Locate the cell with the specified text and output its (x, y) center coordinate. 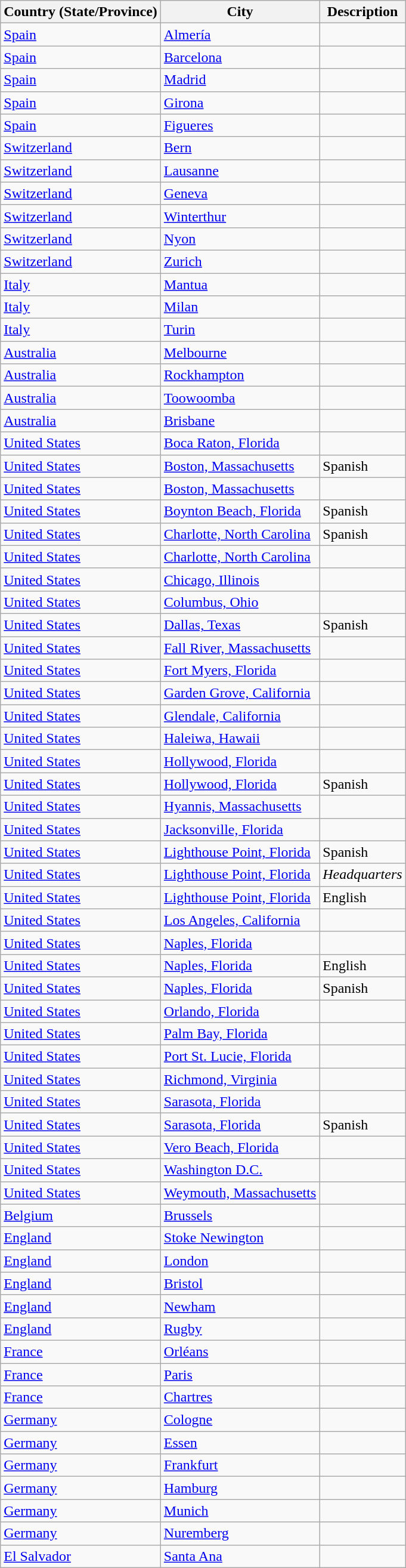
Glendale, California (240, 716)
Port St. Lucie, Florida (240, 1057)
Nuremberg (240, 1533)
Vero Beach, Florida (240, 1147)
Girona (240, 103)
Chartres (240, 1397)
Frankfurt (240, 1465)
Newham (240, 1306)
Munich (240, 1511)
Lausanne (240, 171)
Paris (240, 1374)
Barcelona (240, 57)
Hamburg (240, 1488)
Boca Raton, Florida (240, 443)
Weymouth, Massachusetts (240, 1193)
Essen (240, 1443)
Hyannis, Massachusetts (240, 807)
Jacksonville, Florida (240, 829)
Columbus, Ohio (240, 602)
Madrid (240, 80)
City (240, 12)
Fort Myers, Florida (240, 671)
Rugby (240, 1329)
Boynton Beach, Florida (240, 511)
Turin (240, 330)
El Salvador (81, 1556)
Stoke Newington (240, 1238)
Orlando, Florida (240, 1011)
Santa Ana (240, 1556)
Fall River, Massachusetts (240, 647)
Dallas, Texas (240, 625)
Almería (240, 35)
Country (State/Province) (81, 12)
Figueres (240, 125)
Washington D.C. (240, 1170)
Chicago, Illinois (240, 579)
Palm Bay, Florida (240, 1034)
Belgium (81, 1215)
Mantua (240, 285)
Haleiwa, Hawaii (240, 739)
Toowoomba (240, 398)
London (240, 1261)
Los Angeles, California (240, 920)
Winterthur (240, 216)
Geneva (240, 193)
Cologne (240, 1420)
Bristol (240, 1283)
Bern (240, 148)
Orléans (240, 1351)
Nyon (240, 239)
Rockhampton (240, 375)
Description (362, 12)
Brussels (240, 1215)
Milan (240, 307)
Melbourne (240, 353)
Richmond, Virginia (240, 1079)
Zurich (240, 261)
Garden Grove, California (240, 693)
Headquarters (362, 875)
Brisbane (240, 421)
